Provide the (x, y) coordinate of the cell's center where the given text is located.  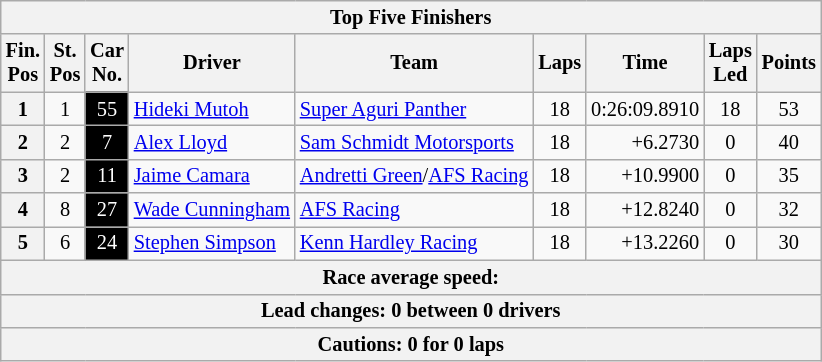
Hideki Mutoh (212, 109)
LapsLed (730, 63)
Team (414, 63)
CarNo. (107, 63)
+6.2730 (645, 142)
55 (107, 109)
Super Aguri Panther (414, 109)
Fin.Pos (23, 63)
Stephen Simpson (212, 243)
11 (107, 176)
7 (107, 142)
27 (107, 210)
Cautions: 0 for 0 laps (411, 344)
30 (789, 243)
+12.8240 (645, 210)
Top Five Finishers (411, 17)
Wade Cunningham (212, 210)
3 (23, 176)
Driver (212, 63)
Laps (560, 63)
0:26:09.8910 (645, 109)
5 (23, 243)
+10.9900 (645, 176)
St.Pos (65, 63)
53 (789, 109)
AFS Racing (414, 210)
Andretti Green/AFS Racing (414, 176)
Jaime Camara (212, 176)
+13.2260 (645, 243)
Alex Lloyd (212, 142)
8 (65, 210)
4 (23, 210)
Points (789, 63)
Race average speed: (411, 277)
Sam Schmidt Motorsports (414, 142)
Time (645, 63)
6 (65, 243)
Lead changes: 0 between 0 drivers (411, 311)
35 (789, 176)
Kenn Hardley Racing (414, 243)
24 (107, 243)
32 (789, 210)
40 (789, 142)
